Scan for the cell matching the given text and deliver its (x, y) coordinate at center. 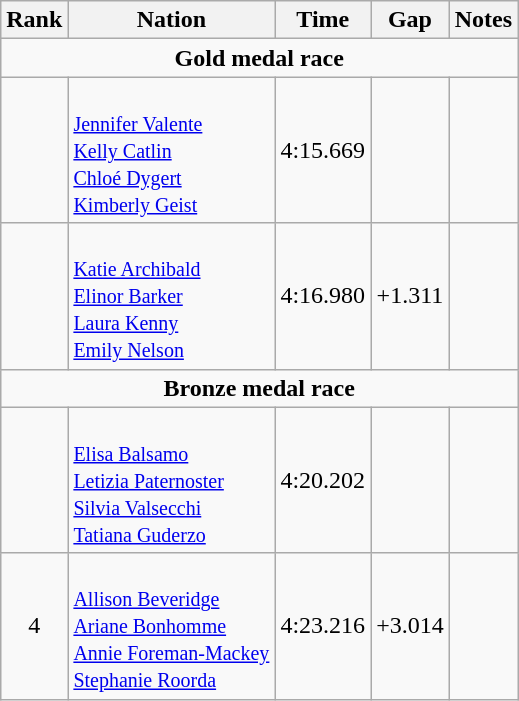
4 (34, 626)
Gap (410, 20)
Gold medal race (260, 58)
4:15.669 (323, 150)
+3.014 (410, 626)
Notes (483, 20)
Katie ArchibaldElinor BarkerLaura KennyEmily Nelson (172, 296)
Bronze medal race (260, 388)
4:16.980 (323, 296)
Elisa BalsamoLetizia PaternosterSilvia ValsecchiTatiana Guderzo (172, 480)
+1.311 (410, 296)
Nation (172, 20)
Rank (34, 20)
Time (323, 20)
Allison BeveridgeAriane BonhommeAnnie Foreman-MackeyStephanie Roorda (172, 626)
4:23.216 (323, 626)
4:20.202 (323, 480)
Jennifer ValenteKelly CatlinChloé DygertKimberly Geist (172, 150)
